Return the (x, y) coordinate for the center point of the cell that contains the specified text.  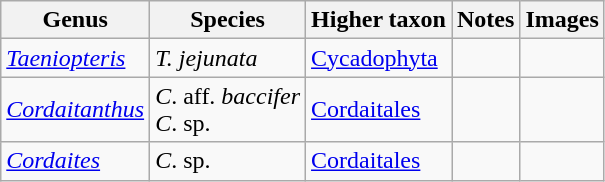
T. jejunata (228, 58)
Cordaitanthus (76, 110)
Taeniopteris (76, 58)
Cordaites (76, 161)
Notes (486, 20)
C. sp. (228, 161)
C. aff. bacciferC. sp. (228, 110)
Images (562, 20)
Cycadophyta (379, 58)
Genus (76, 20)
Higher taxon (379, 20)
Species (228, 20)
